Identify which cell holds the provided text, then report its [X, Y] central coordinate. 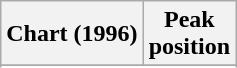
Peakposition [189, 34]
Chart (1996) [72, 34]
